Determine the [x, y] coordinate at the center of the cell enclosing the given text.  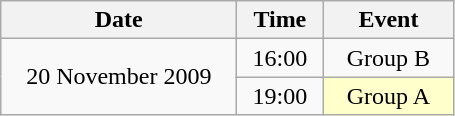
Time [280, 20]
Group A [388, 96]
20 November 2009 [119, 77]
Group B [388, 58]
Date [119, 20]
Event [388, 20]
16:00 [280, 58]
19:00 [280, 96]
